Search for the cell housing the specified text and yield its [x, y] center coordinate. 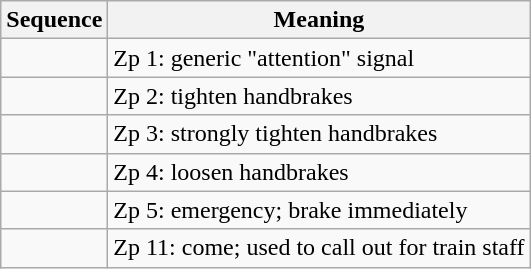
Zp 3: strongly tighten handbrakes [319, 134]
Sequence [54, 20]
Zp 4: loosen handbrakes [319, 172]
Zp 5: emergency; brake immediately [319, 210]
Zp 2: tighten handbrakes [319, 96]
Meaning [319, 20]
Zp 1: generic "attention" signal [319, 58]
Zp 11: come; used to call out for train staff [319, 248]
